Scan for the cell matching the given text and deliver its (x, y) coordinate at center. 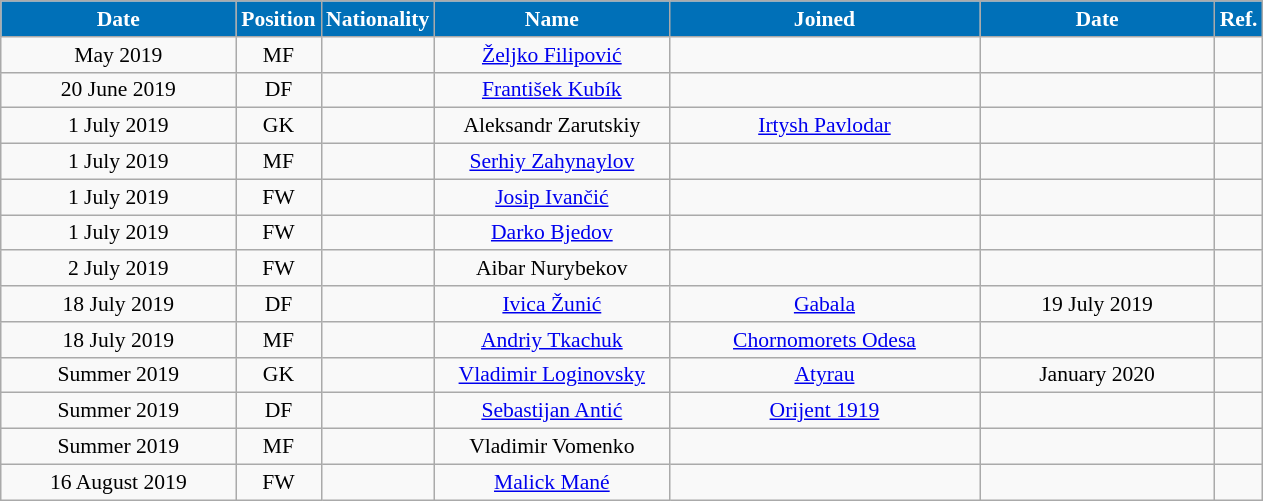
2 July 2019 (118, 269)
Gabala (824, 304)
Josip Ivančić (552, 197)
May 2019 (118, 55)
20 June 2019 (118, 90)
January 2020 (1098, 375)
Irtysh Pavlodar (824, 126)
Malick Mané (552, 482)
Aibar Nurybekov (552, 269)
Ivica Žunić (552, 304)
Darko Bjedov (552, 233)
Orijent 1919 (824, 411)
Željko Filipović (552, 55)
Serhiy Zahynaylov (552, 162)
Position (278, 19)
Chornomorets Odesa (824, 340)
Joined (824, 19)
Vladimir Vomenko (552, 447)
Aleksandr Zarutskiy (552, 126)
Sebastijan Antić (552, 411)
Vladimir Loginovsky (552, 375)
Nationality (378, 19)
19 July 2019 (1098, 304)
Ref. (1239, 19)
Name (552, 19)
František Kubík (552, 90)
16 August 2019 (118, 482)
Atyrau (824, 375)
Andriy Tkachuk (552, 340)
